Locate the cell with the specified text and output its (X, Y) center coordinate. 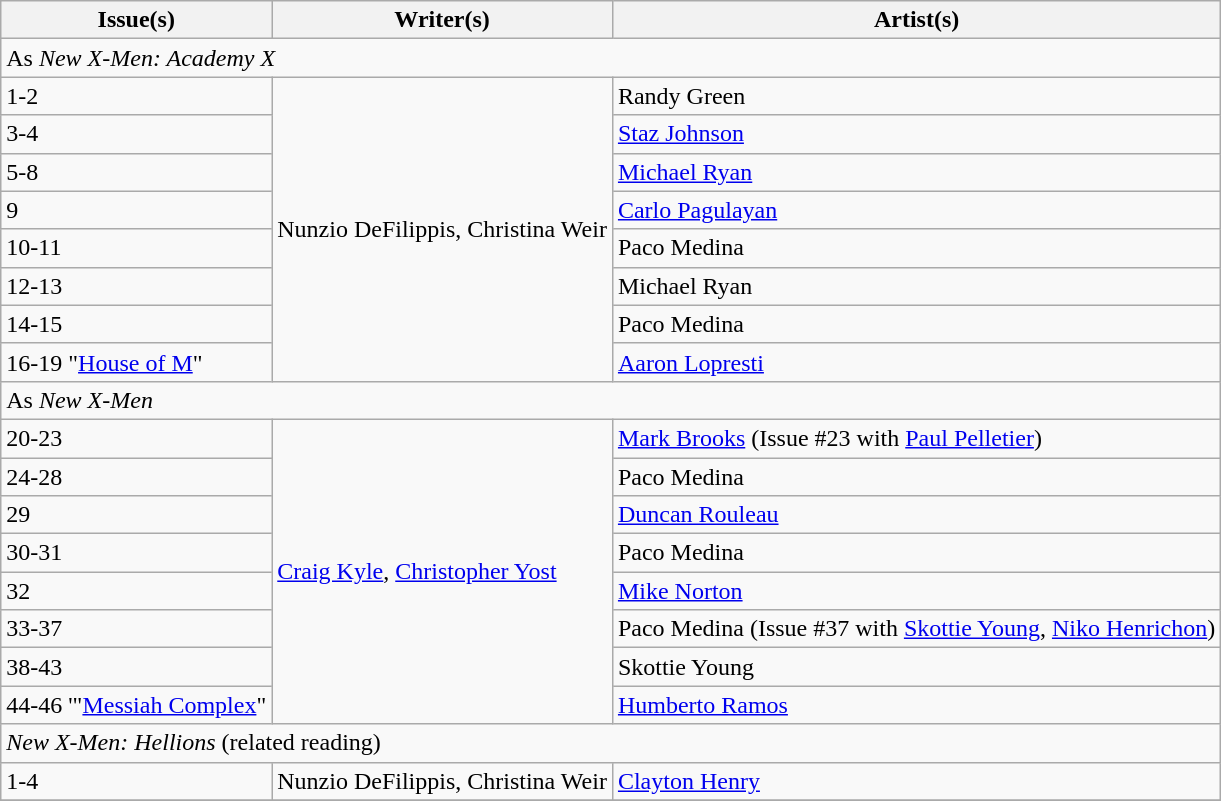
3-4 (136, 134)
32 (136, 591)
Writer(s) (442, 20)
33-37 (136, 629)
New X-Men: Hellions (related reading) (611, 743)
As New X-Men: Academy X (611, 58)
30-31 (136, 553)
1-2 (136, 96)
9 (136, 210)
Staz Johnson (916, 134)
1-4 (136, 781)
20-23 (136, 438)
As New X-Men (611, 400)
Aaron Lopresti (916, 362)
44-46 '"Messiah Complex" (136, 705)
Humberto Ramos (916, 705)
38-43 (136, 667)
16-19 "House of M" (136, 362)
Skottie Young (916, 667)
Carlo Pagulayan (916, 210)
Duncan Rouleau (916, 515)
Artist(s) (916, 20)
Craig Kyle, Christopher Yost (442, 571)
24-28 (136, 477)
Mike Norton (916, 591)
Issue(s) (136, 20)
29 (136, 515)
14-15 (136, 324)
Clayton Henry (916, 781)
Mark Brooks (Issue #23 with Paul Pelletier) (916, 438)
10-11 (136, 248)
Randy Green (916, 96)
12-13 (136, 286)
5-8 (136, 172)
Paco Medina (Issue #37 with Skottie Young, Niko Henrichon) (916, 629)
